Determine the [x, y] coordinate at the center of the cell enclosing the given text.  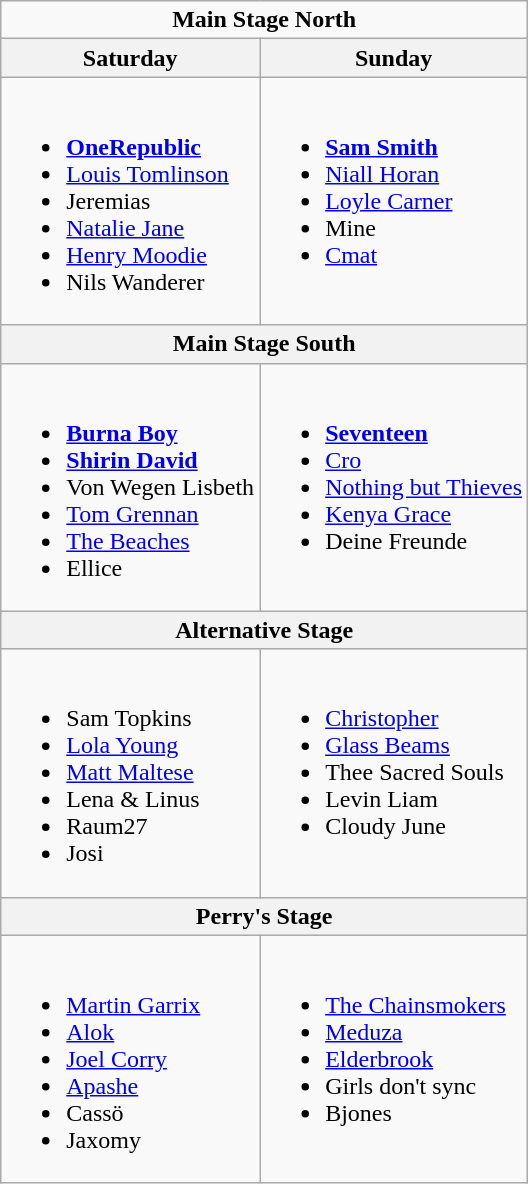
Saturday [130, 58]
OneRepublicLouis TomlinsonJeremiasNatalie JaneHenry MoodieNils Wanderer [130, 201]
Alternative Stage [264, 630]
Martin GarrixAlokJoel CorryApasheCassöJaxomy [130, 1059]
Sam SmithNiall HoranLoyle CarnerMineCmat [394, 201]
ChristopherGlass BeamsThee Sacred SoulsLevin LiamCloudy June [394, 773]
Burna BoyShirin DavidVon Wegen LisbethTom GrennanThe BeachesEllice [130, 487]
Sam TopkinsLola YoungMatt MalteseLena & LinusRaum27Josi [130, 773]
Main Stage North [264, 20]
SeventeenCroNothing but ThievesKenya GraceDeine Freunde [394, 487]
Sunday [394, 58]
The ChainsmokersMeduzaElderbrookGirls don't syncBjones [394, 1059]
Perry's Stage [264, 916]
Main Stage South [264, 344]
